From the cell containing the given text, extract its center point as (X, Y) coordinate. 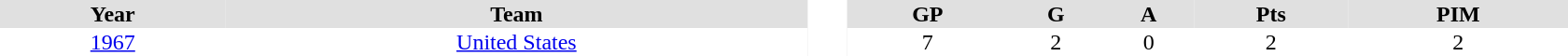
Pts (1271, 14)
United States (517, 42)
0 (1149, 42)
Year (113, 14)
GP (928, 14)
PIM (1458, 14)
7 (928, 42)
1967 (113, 42)
Team (517, 14)
A (1149, 14)
G (1057, 14)
